Determine the (X, Y) coordinate at the center of the cell enclosing the given text.  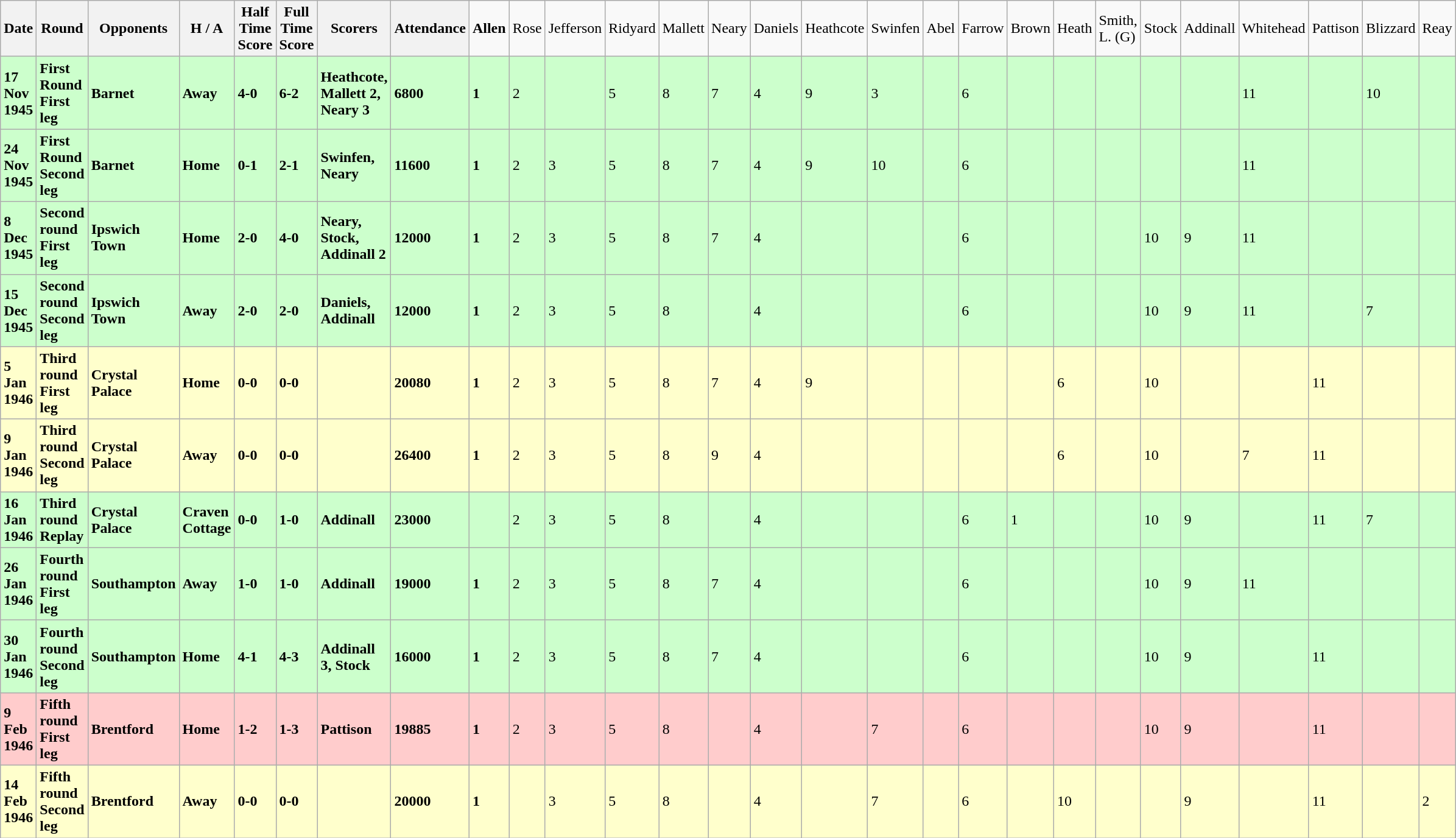
Brown (1030, 29)
Round (62, 29)
Second round Second leg (62, 311)
20080 (430, 382)
Daniels, Addinall (354, 311)
Mallett (683, 29)
Craven Cottage (207, 519)
Half Time Score (255, 29)
Neary (730, 29)
Jefferson (575, 29)
14 Feb 1946 (18, 801)
6-2 (297, 93)
Abel (941, 29)
Ridyard (632, 29)
11600 (430, 166)
Third round First leg (62, 382)
Farrow (983, 29)
Fourth round First leg (62, 583)
4-3 (297, 657)
9 Jan 1946 (18, 456)
Full Time Score (297, 29)
Smith, L. (G) (1118, 29)
Swinfen, Neary (354, 166)
Reay (1437, 29)
6800 (430, 93)
Second round First leg (62, 238)
16 Jan 1946 (18, 519)
Whitehead (1274, 29)
4-1 (255, 657)
30 Jan 1946 (18, 657)
5 Jan 1946 (18, 382)
24 Nov 1945 (18, 166)
Scorers (354, 29)
19000 (430, 583)
1-3 (297, 728)
First Round First leg (62, 93)
26 Jan 1946 (18, 583)
8 Dec 1945 (18, 238)
Heathcote (835, 29)
26400 (430, 456)
Daniels (776, 29)
17 Nov 1945 (18, 93)
20000 (430, 801)
Stock (1161, 29)
Third round Replay (62, 519)
H / A (207, 29)
Third round Second leg (62, 456)
19885 (430, 728)
15 Dec 1945 (18, 311)
Swinfen (895, 29)
Heathcote, Mallett 2, Neary 3 (354, 93)
1-2 (255, 728)
Heath (1075, 29)
Fifth round Second leg (62, 801)
Attendance (430, 29)
Fourth round Second leg (62, 657)
0-1 (255, 166)
9 Feb 1946 (18, 728)
Opponents (133, 29)
16000 (430, 657)
First Round Second leg (62, 166)
Rose (527, 29)
Addinall 3, Stock (354, 657)
Blizzard (1391, 29)
Fifth round First leg (62, 728)
23000 (430, 519)
Date (18, 29)
Neary, Stock, Addinall 2 (354, 238)
2-1 (297, 166)
Allen (489, 29)
